From the cell containing the given text, extract its center point as (x, y) coordinate. 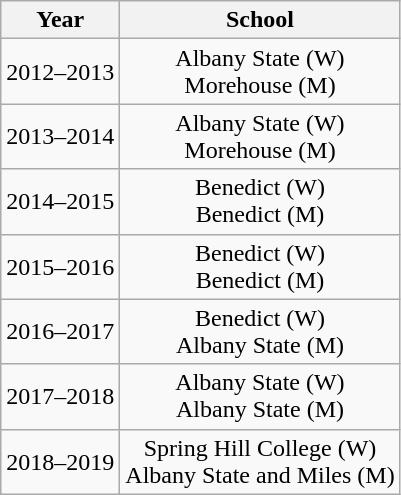
2016–2017 (60, 332)
2013–2014 (60, 136)
School (260, 20)
2014–2015 (60, 202)
2015–2016 (60, 266)
2018–2019 (60, 462)
2017–2018 (60, 396)
2012–2013 (60, 72)
Benedict (W)Albany State (M) (260, 332)
Albany State (W)Albany State (M) (260, 396)
Year (60, 20)
Spring Hill College (W)Albany State and Miles (M) (260, 462)
